Detect which cell encompasses the target text, then output its (x, y) center coordinate. 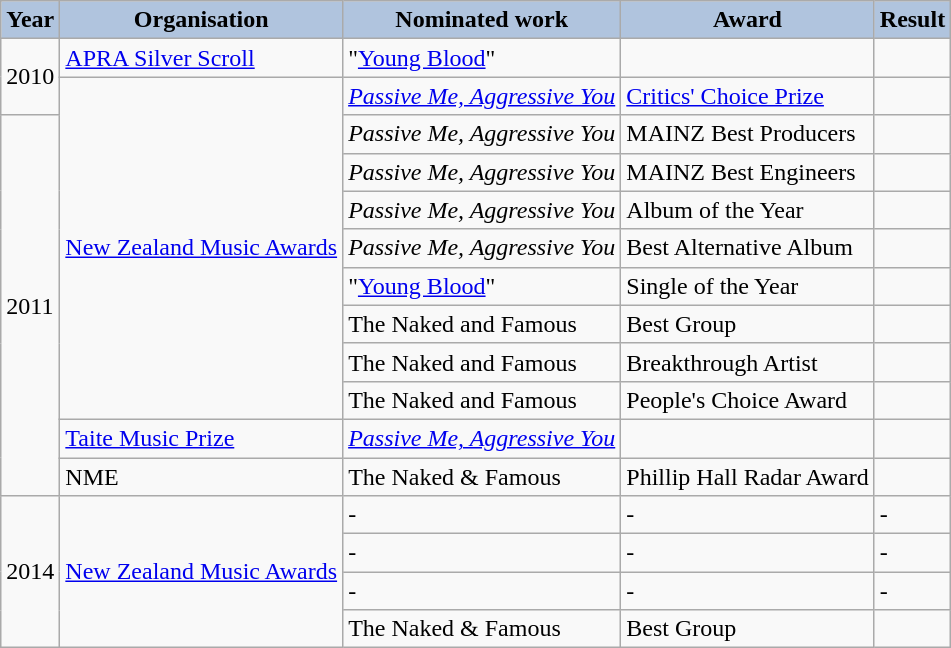
Best Alternative Album (748, 248)
MAINZ Best Producers (748, 134)
Album of the Year (748, 210)
2010 (30, 77)
APRA Silver Scroll (202, 58)
People's Choice Award (748, 400)
2014 (30, 572)
2011 (30, 306)
Critics' Choice Prize (748, 96)
Taite Music Prize (202, 438)
Award (748, 20)
MAINZ Best Engineers (748, 172)
Nominated work (482, 20)
Single of the Year (748, 286)
Organisation (202, 20)
Result (912, 20)
Year (30, 20)
Phillip Hall Radar Award (748, 477)
Breakthrough Artist (748, 362)
NME (202, 477)
